Scan for the cell matching the given text and deliver its [X, Y] coordinate at center. 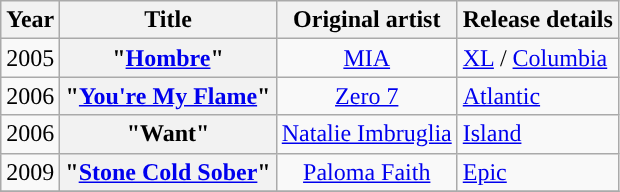
Zero 7 [366, 96]
MIA [366, 58]
Year [30, 20]
Epic [538, 172]
2005 [30, 58]
Atlantic [538, 96]
Island [538, 134]
2009 [30, 172]
Title [168, 20]
Original artist [366, 20]
"Stone Cold Sober" [168, 172]
"You're My Flame" [168, 96]
"Hombre" [168, 58]
Release details [538, 20]
Paloma Faith [366, 172]
Natalie Imbruglia [366, 134]
"Want" [168, 134]
XL / Columbia [538, 58]
